For the text-containing cell, return its midpoint in (X, Y) coordinate format. 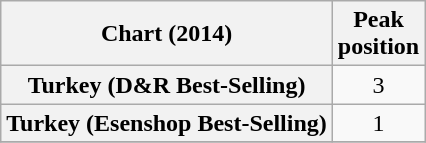
Turkey (D&R Best-Selling) (167, 85)
Peakposition (378, 34)
1 (378, 123)
Chart (2014) (167, 34)
3 (378, 85)
Turkey (Esenshop Best-Selling) (167, 123)
